Locate the cell with the specified text and output its [x, y] center coordinate. 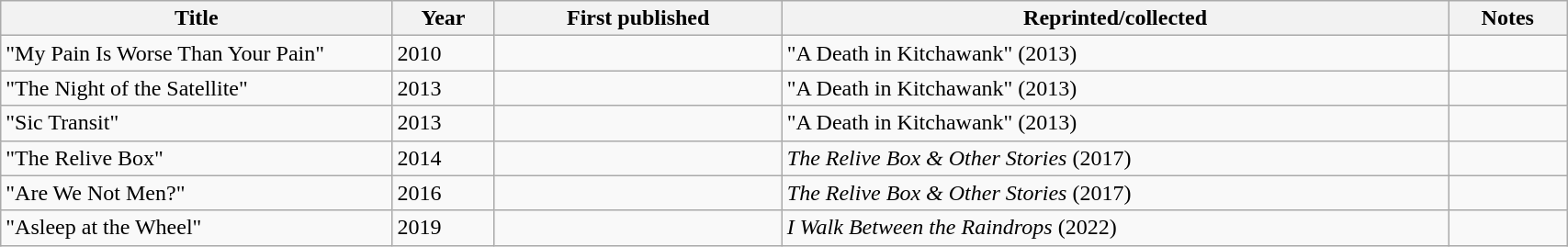
First published [637, 18]
2014 [443, 158]
Reprinted/collected [1115, 18]
Year [443, 18]
"The Night of the Satellite" [197, 88]
"The Relive Box" [197, 158]
"Asleep at the Wheel" [197, 228]
2019 [443, 228]
"Sic Transit" [197, 123]
"My Pain Is Worse Than Your Pain" [197, 53]
Notes [1508, 18]
2010 [443, 53]
Title [197, 18]
"Are We Not Men?" [197, 193]
I Walk Between the Raindrops (2022) [1115, 228]
2016 [443, 193]
